Pinpoint the cell where the given text exists, returning its [X, Y] midpoint coordinate. 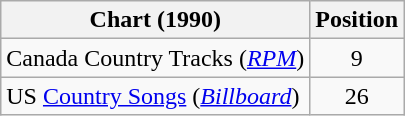
9 [357, 58]
Chart (1990) [156, 20]
26 [357, 96]
Canada Country Tracks (RPM) [156, 58]
Position [357, 20]
US Country Songs (Billboard) [156, 96]
